Search for the cell housing the specified text and yield its [x, y] center coordinate. 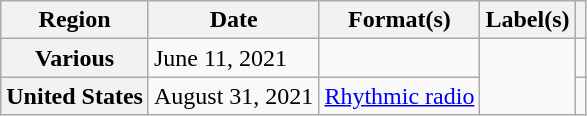
June 11, 2021 [233, 58]
Region [75, 20]
August 31, 2021 [233, 96]
Format(s) [400, 20]
Various [75, 58]
United States [75, 96]
Date [233, 20]
Label(s) [528, 20]
Rhythmic radio [400, 96]
